Output the [x, y] coordinate of the center of the cell containing the given text.  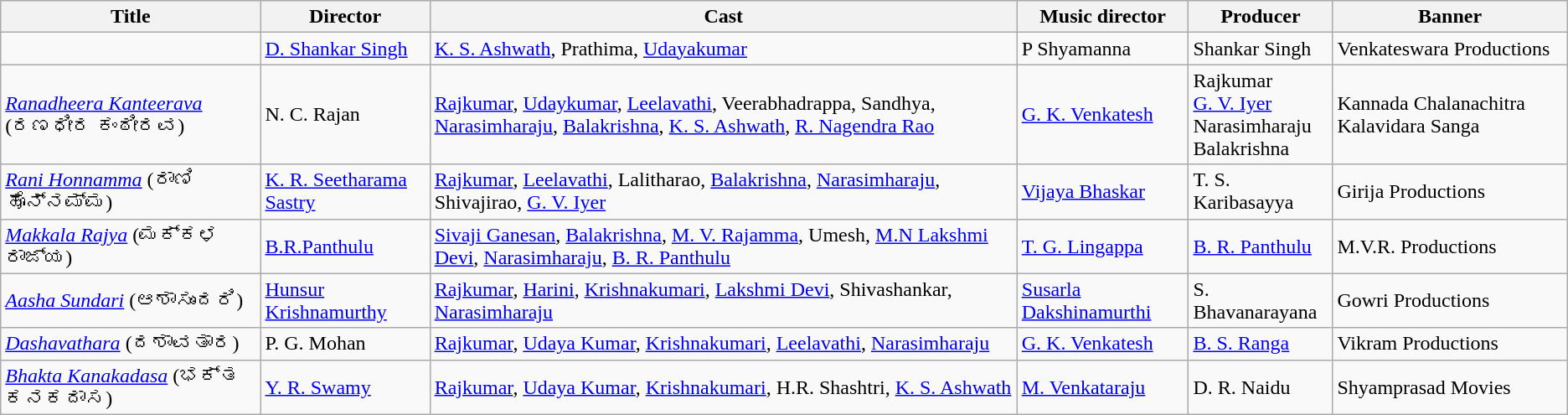
Girija Productions [1450, 191]
Banner [1450, 17]
Cast [724, 17]
Kannada Chalanachitra Kalavidara Sanga [1450, 114]
M. Venkataraju [1102, 387]
D. R. Naidu [1261, 387]
P Shyamanna [1102, 49]
T. G. Lingappa [1102, 246]
T. S. Karibasayya [1261, 191]
Rajkumar, Harini, Krishnakumari, Lakshmi Devi, Shivashankar, Narasimharaju [724, 300]
K. S. Ashwath, Prathima, Udayakumar [724, 49]
Gowri Productions [1450, 300]
Sivaji Ganesan, Balakrishna, M. V. Rajamma, Umesh, M.N Lakshmi Devi, Narasimharaju, B. R. Panthulu [724, 246]
Rajkumar, Leelavathi, Lalitharao, Balakrishna, Narasimharaju, Shivajirao, G. V. Iyer [724, 191]
Makkala Rajya (ಮಕ್ಕಳ ರಾಜ್ಯ) [131, 246]
N. C. Rajan [345, 114]
Rani Honnamma (ರಾಣಿ ಹೊನ್ನಮ್ಮ) [131, 191]
D. Shankar Singh [345, 49]
B. S. Ranga [1261, 344]
Aasha Sundari (ಆಶಾಸುಂದರಿ) [131, 300]
Susarla Dakshinamurthi [1102, 300]
B.R.Panthulu [345, 246]
Hunsur Krishnamurthy [345, 300]
Ranadheera Kanteerava (ರಣಧೀರ ಕಂಠೀರವ) [131, 114]
S. Bhavanarayana [1261, 300]
B. R. Panthulu [1261, 246]
Title [131, 17]
Shankar Singh [1261, 49]
K. R. Seetharama Sastry [345, 191]
Rajkumar, Udaya Kumar, Krishnakumari, Leelavathi, Narasimharaju [724, 344]
Vijaya Bhaskar [1102, 191]
Venkateswara Productions [1450, 49]
Y. R. Swamy [345, 387]
Shyamprasad Movies [1450, 387]
Rajkumar G. V. Iyer Narasimharaju Balakrishna [1261, 114]
Music director [1102, 17]
Vikram Productions [1450, 344]
Producer [1261, 17]
Bhakta Kanakadasa (ಭಕ್ತ ಕನಕದಾಸ) [131, 387]
Director [345, 17]
Rajkumar, Udaykumar, Leelavathi, Veerabhadrappa, Sandhya, Narasimharaju, Balakrishna, K. S. Ashwath, R. Nagendra Rao [724, 114]
Rajkumar, Udaya Kumar, Krishnakumari, H.R. Shashtri, K. S. Ashwath [724, 387]
P. G. Mohan [345, 344]
M.V.R. Productions [1450, 246]
Dashavathara (ದಶಾವತಾರ) [131, 344]
